Determine the [X, Y] coordinate at the center of the cell enclosing the given text.  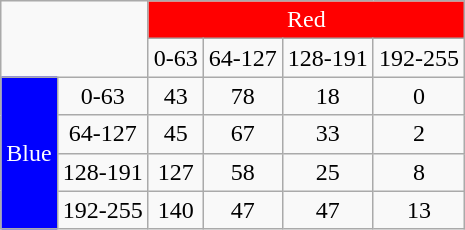
18 [328, 96]
78 [242, 96]
2 [418, 134]
43 [176, 96]
Blue [29, 153]
140 [176, 210]
67 [242, 134]
13 [418, 210]
8 [418, 172]
33 [328, 134]
58 [242, 172]
25 [328, 172]
0 [418, 96]
45 [176, 134]
Red [306, 20]
127 [176, 172]
